Detect which cell encompasses the target text, then output its (X, Y) center coordinate. 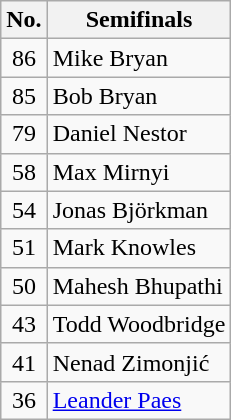
79 (24, 134)
41 (24, 362)
Semifinals (139, 20)
43 (24, 324)
86 (24, 58)
Jonas Björkman (139, 210)
36 (24, 400)
85 (24, 96)
50 (24, 286)
Todd Woodbridge (139, 324)
Nenad Zimonjić (139, 362)
54 (24, 210)
Daniel Nestor (139, 134)
58 (24, 172)
Max Mirnyi (139, 172)
Mahesh Bhupathi (139, 286)
51 (24, 248)
Mark Knowles (139, 248)
Bob Bryan (139, 96)
Mike Bryan (139, 58)
No. (24, 20)
Leander Paes (139, 400)
